Provide the (X, Y) coordinate of the cell's center where the given text is located.  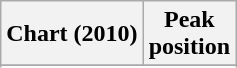
Peakposition (189, 34)
Chart (2010) (72, 34)
